Scan for the cell matching the given text and deliver its (X, Y) coordinate at center. 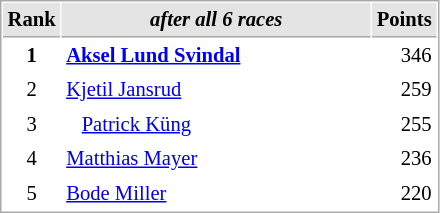
4 (32, 158)
Kjetil Jansrud (216, 90)
Matthias Mayer (216, 158)
Points (404, 20)
220 (404, 194)
3 (32, 124)
1 (32, 56)
2 (32, 90)
255 (404, 124)
Patrick Küng (216, 124)
346 (404, 56)
Bode Miller (216, 194)
5 (32, 194)
Aksel Lund Svindal (216, 56)
259 (404, 90)
Rank (32, 20)
236 (404, 158)
after all 6 races (216, 20)
